Extract the (x, y) coordinate from the center of the cell holding the provided text.  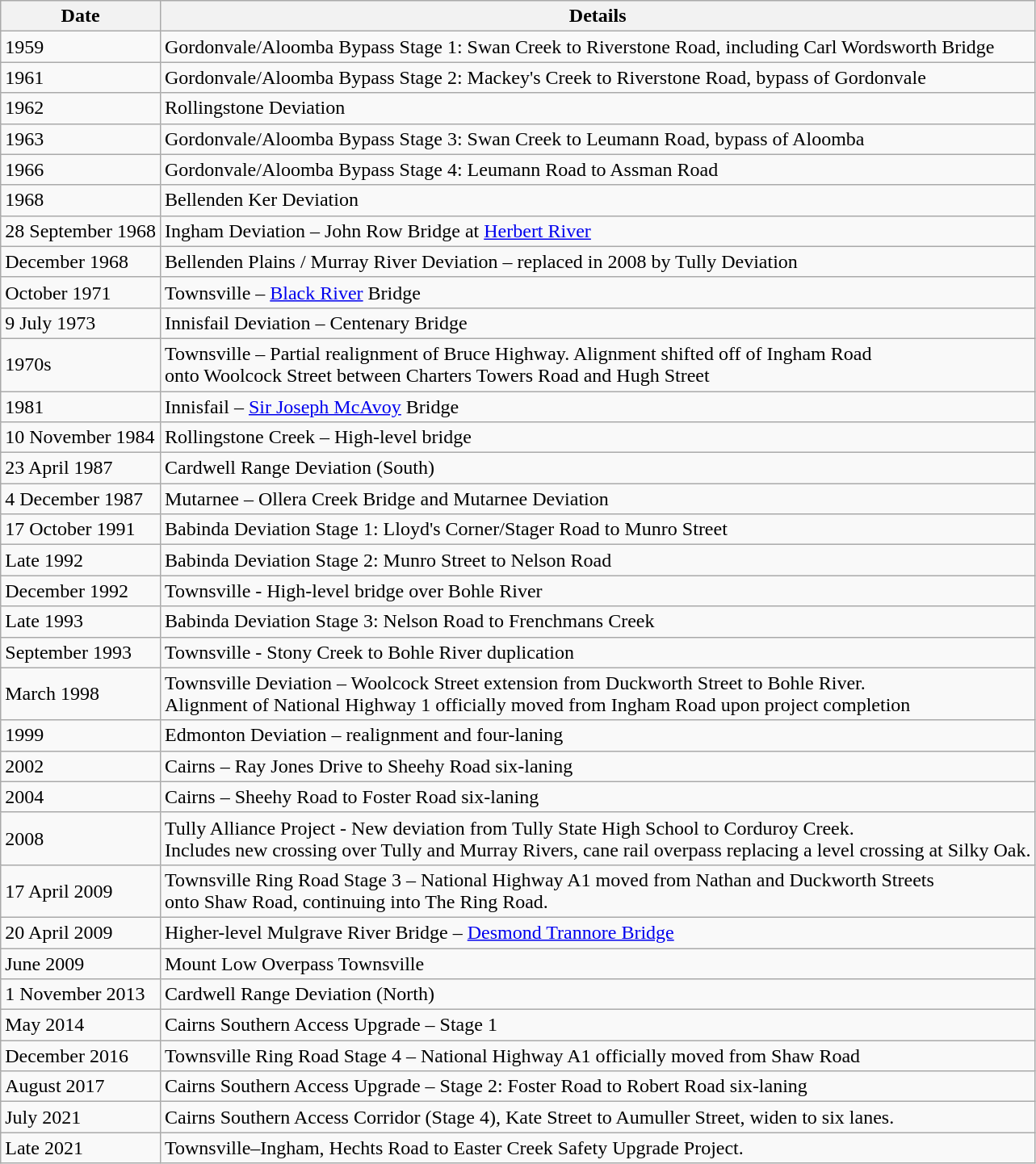
Innisfail – Sir Joseph McAvoy Bridge (598, 406)
17 April 2009 (81, 891)
Cairns Southern Access Upgrade – Stage 1 (598, 1025)
Townsville - Stony Creek to Bohle River duplication (598, 652)
Cairns – Ray Jones Drive to Sheehy Road six-laning (598, 766)
September 1993 (81, 652)
June 2009 (81, 963)
1981 (81, 406)
1966 (81, 170)
1962 (81, 108)
1968 (81, 200)
Gordonvale/Aloomba Bypass Stage 4: Leumann Road to Assman Road (598, 170)
9 July 1973 (81, 323)
1963 (81, 139)
Ingham Deviation – John Row Bridge at Herbert River (598, 231)
10 November 1984 (81, 438)
Innisfail Deviation – Centenary Bridge (598, 323)
Gordonvale/Aloomba Bypass Stage 1: Swan Creek to Riverstone Road, including Carl Wordsworth Bridge (598, 47)
17 October 1991 (81, 530)
Townsville - High-level bridge over Bohle River (598, 591)
May 2014 (81, 1025)
1970s (81, 365)
4 December 1987 (81, 499)
Babinda Deviation Stage 1: Lloyd's Corner/Stager Road to Munro Street (598, 530)
July 2021 (81, 1117)
Cairns Southern Access Upgrade – Stage 2: Foster Road to Robert Road six-laning (598, 1087)
Townsville Ring Road Stage 3 – National Highway A1 moved from Nathan and Duckworth Streets onto Shaw Road, continuing into The Ring Road. (598, 891)
Bellenden Ker Deviation (598, 200)
October 1971 (81, 292)
20 April 2009 (81, 932)
Gordonvale/Aloomba Bypass Stage 3: Swan Creek to Leumann Road, bypass of Aloomba (598, 139)
Cardwell Range Deviation (South) (598, 468)
1959 (81, 47)
Townsville–Ingham, Hechts Road to Easter Creek Safety Upgrade Project. (598, 1148)
2002 (81, 766)
December 1968 (81, 262)
Townsville – Black River Bridge (598, 292)
23 April 1987 (81, 468)
March 1998 (81, 694)
Rollingstone Deviation (598, 108)
2004 (81, 797)
1999 (81, 735)
August 2017 (81, 1087)
Gordonvale/Aloomba Bypass Stage 2: Mackey's Creek to Riverstone Road, bypass of Gordonvale (598, 77)
Townsville Ring Road Stage 4 – National Highway A1 officially moved from Shaw Road (598, 1056)
1961 (81, 77)
Babinda Deviation Stage 2: Munro Street to Nelson Road (598, 560)
Cardwell Range Deviation (North) (598, 994)
Late 1992 (81, 560)
December 1992 (81, 591)
December 2016 (81, 1056)
Rollingstone Creek – High-level bridge (598, 438)
Late 2021 (81, 1148)
Cairns Southern Access Corridor (Stage 4), Kate Street to Aumuller Street, widen to six lanes. (598, 1117)
Mount Low Overpass Townsville (598, 963)
Higher-level Mulgrave River Bridge – Desmond Trannore Bridge (598, 932)
Late 1993 (81, 622)
2008 (81, 838)
Cairns – Sheehy Road to Foster Road six-laning (598, 797)
Details (598, 16)
Date (81, 16)
Edmonton Deviation – realignment and four-laning (598, 735)
28 September 1968 (81, 231)
1 November 2013 (81, 994)
Babinda Deviation Stage 3: Nelson Road to Frenchmans Creek (598, 622)
Bellenden Plains / Murray River Deviation – replaced in 2008 by Tully Deviation (598, 262)
Mutarnee – Ollera Creek Bridge and Mutarnee Deviation (598, 499)
